Search for the cell housing the specified text and yield its [x, y] center coordinate. 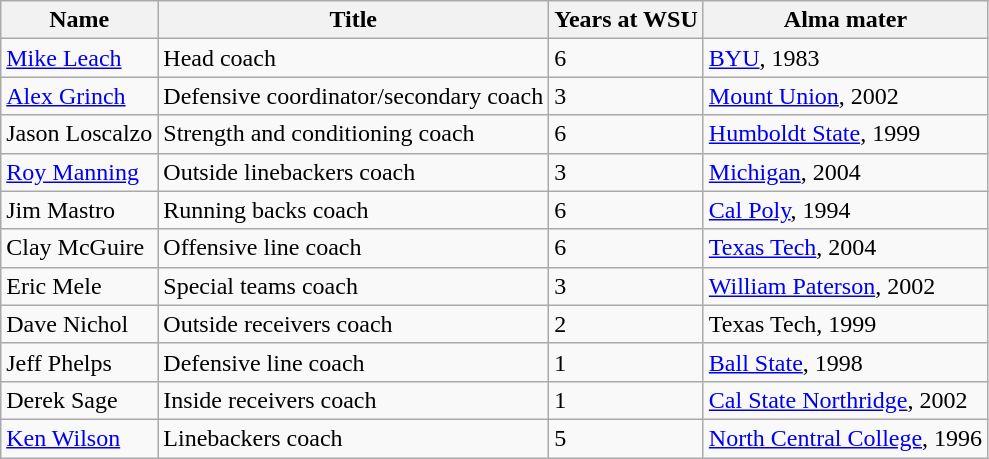
Defensive coordinator/secondary coach [354, 96]
Cal State Northridge, 2002 [845, 400]
Alex Grinch [80, 96]
Title [354, 20]
Alma mater [845, 20]
2 [626, 324]
Defensive line coach [354, 362]
North Central College, 1996 [845, 438]
Ball State, 1998 [845, 362]
Jason Loscalzo [80, 134]
Mike Leach [80, 58]
Roy Manning [80, 172]
Running backs coach [354, 210]
Cal Poly, 1994 [845, 210]
Name [80, 20]
Years at WSU [626, 20]
Texas Tech, 2004 [845, 248]
Linebackers coach [354, 438]
Special teams coach [354, 286]
Jim Mastro [80, 210]
Outside receivers coach [354, 324]
5 [626, 438]
Ken Wilson [80, 438]
Texas Tech, 1999 [845, 324]
Head coach [354, 58]
Outside linebackers coach [354, 172]
Humboldt State, 1999 [845, 134]
Clay McGuire [80, 248]
Mount Union, 2002 [845, 96]
Michigan, 2004 [845, 172]
Inside receivers coach [354, 400]
Dave Nichol [80, 324]
Eric Mele [80, 286]
Jeff Phelps [80, 362]
Strength and conditioning coach [354, 134]
Offensive line coach [354, 248]
William Paterson, 2002 [845, 286]
Derek Sage [80, 400]
BYU, 1983 [845, 58]
